Provide the (X, Y) coordinate of the cell's center where the given text is located.  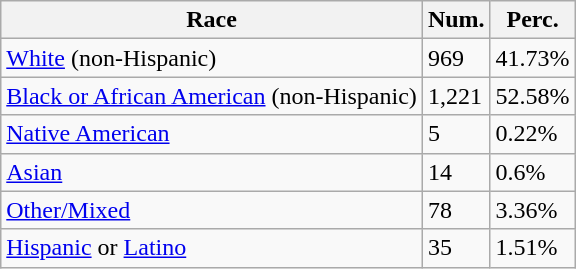
41.73% (532, 58)
Num. (456, 20)
969 (456, 58)
White (non-Hispanic) (212, 58)
Race (212, 20)
Hispanic or Latino (212, 248)
Black or African American (non-Hispanic) (212, 96)
Native American (212, 134)
0.22% (532, 134)
35 (456, 248)
Asian (212, 172)
5 (456, 134)
Other/Mixed (212, 210)
52.58% (532, 96)
1.51% (532, 248)
3.36% (532, 210)
78 (456, 210)
14 (456, 172)
0.6% (532, 172)
1,221 (456, 96)
Perc. (532, 20)
